Detect which cell encompasses the target text, then output its (x, y) center coordinate. 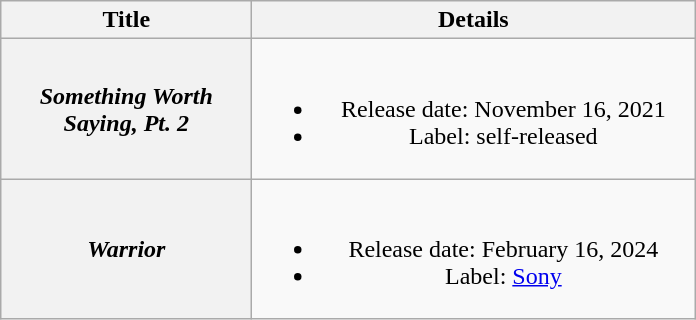
Release date: February 16, 2024Label: Sony (474, 249)
Something Worth Saying, Pt. 2 (126, 109)
Title (126, 20)
Warrior (126, 249)
Details (474, 20)
Release date: November 16, 2021Label: self-released (474, 109)
